Detect which cell encompasses the target text, then output its (X, Y) center coordinate. 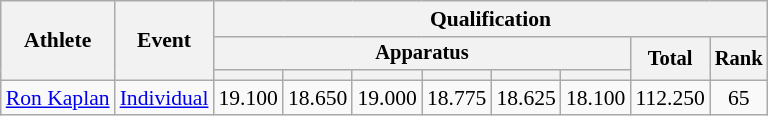
Individual (164, 98)
Apparatus (422, 54)
18.650 (318, 98)
Athlete (58, 40)
112.250 (670, 98)
Ron Kaplan (58, 98)
18.100 (596, 98)
65 (739, 98)
Rank (739, 58)
18.625 (526, 98)
Event (164, 40)
18.775 (456, 98)
19.100 (248, 98)
Total (670, 58)
19.000 (386, 98)
Qualification (490, 19)
